Detect which cell encompasses the target text, then output its [X, Y] center coordinate. 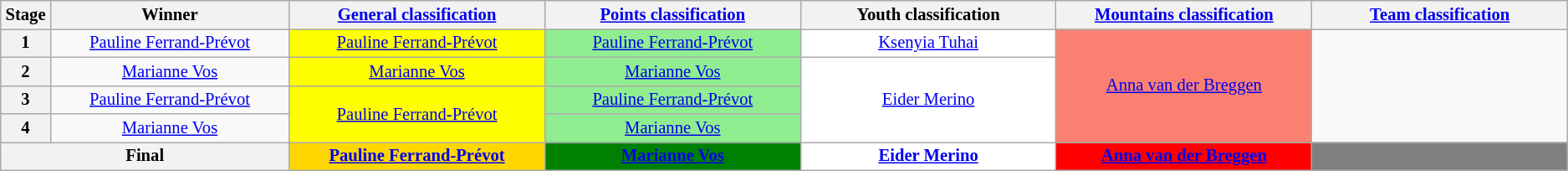
Youth classification [928, 14]
Mountains classification [1184, 14]
Points classification [672, 14]
4 [26, 128]
Stage [26, 14]
1 [26, 43]
3 [26, 100]
General classification [417, 14]
2 [26, 71]
Ksenyia Tuhai [928, 43]
Winner [169, 14]
Team classification [1440, 14]
Final [146, 156]
